For the text-containing cell, return its midpoint in (X, Y) coordinate format. 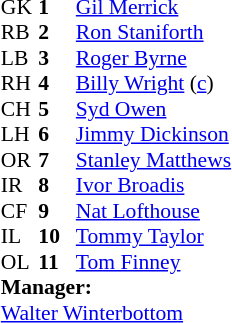
Ron Staniforth (154, 33)
IL (20, 237)
Tommy Taylor (154, 237)
OR (20, 160)
Manager: (116, 287)
OL (20, 262)
8 (57, 185)
RH (20, 83)
10 (57, 237)
9 (57, 211)
RB (20, 33)
Stanley Matthews (154, 160)
4 (57, 83)
Jimmy Dickinson (154, 135)
3 (57, 58)
7 (57, 160)
Syd Owen (154, 109)
5 (57, 109)
LH (20, 135)
11 (57, 262)
Nat Lofthouse (154, 211)
CH (20, 109)
Billy Wright (c) (154, 83)
Roger Byrne (154, 58)
LB (20, 58)
6 (57, 135)
Tom Finney (154, 262)
CF (20, 211)
2 (57, 33)
IR (20, 185)
Ivor Broadis (154, 185)
